Capture the cell that displays the provided text and extract its [x, y] central coordinate. 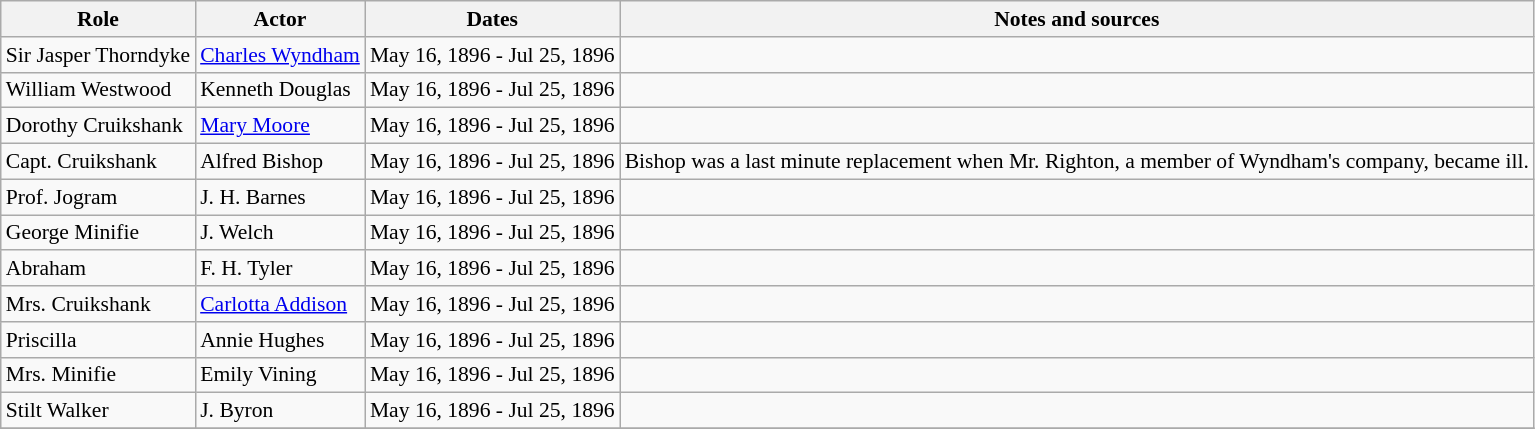
Capt. Cruikshank [98, 162]
J. H. Barnes [280, 197]
Dates [492, 19]
J. Welch [280, 233]
Sir Jasper Thorndyke [98, 55]
Stilt Walker [98, 411]
Abraham [98, 269]
J. Byron [280, 411]
Mrs. Cruikshank [98, 304]
Kenneth Douglas [280, 90]
Annie Hughes [280, 340]
Role [98, 19]
Charles Wyndham [280, 55]
Bishop was a last minute replacement when Mr. Righton, a member of Wyndham's company, became ill. [1077, 162]
Actor [280, 19]
Carlotta Addison [280, 304]
George Minifie [98, 233]
Emily Vining [280, 375]
Mrs. Minifie [98, 375]
Dorothy Cruikshank [98, 126]
Alfred Bishop [280, 162]
Priscilla [98, 340]
Prof. Jogram [98, 197]
William Westwood [98, 90]
Mary Moore [280, 126]
F. H. Tyler [280, 269]
Notes and sources [1077, 19]
